Detect which cell encompasses the target text, then output its [x, y] center coordinate. 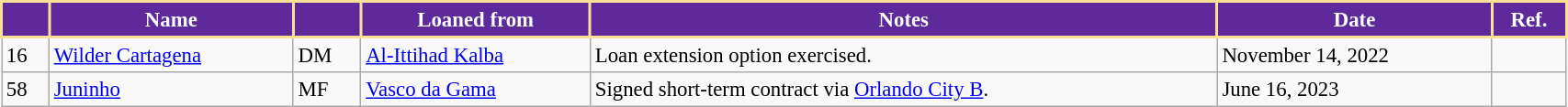
Name [171, 20]
Al-Ittihad Kalba [476, 55]
Date [1354, 20]
16 [26, 55]
Signed short-term contract via Orlando City B. [904, 90]
June 16, 2023 [1354, 90]
MF [327, 90]
Vasco da Gama [476, 90]
Wilder Cartagena [171, 55]
Loaned from [476, 20]
Notes [904, 20]
DM [327, 55]
Ref. [1529, 20]
58 [26, 90]
November 14, 2022 [1354, 55]
Loan extension option exercised. [904, 55]
Juninho [171, 90]
